Capture the cell that displays the provided text and extract its [x, y] central coordinate. 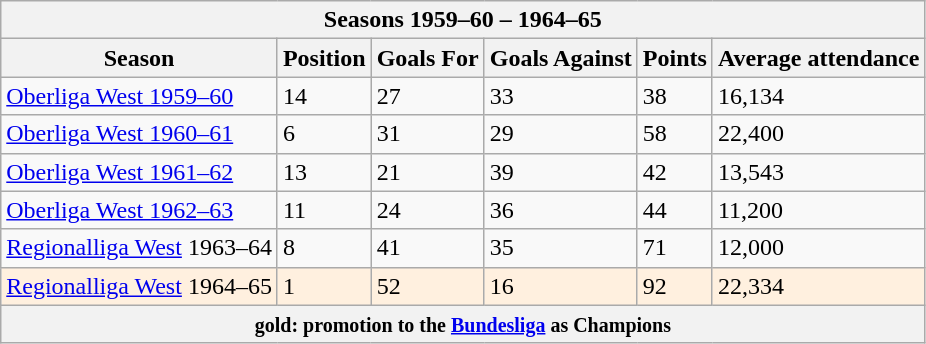
14 [324, 96]
11 [324, 210]
35 [560, 248]
22,400 [818, 134]
33 [560, 96]
38 [674, 96]
Goals Against [560, 58]
58 [674, 134]
Oberliga West 1959–60 [140, 96]
24 [428, 210]
44 [674, 210]
52 [428, 286]
Seasons 1959–60 – 1964–65 [463, 20]
Position [324, 58]
31 [428, 134]
13 [324, 172]
21 [428, 172]
41 [428, 248]
29 [560, 134]
gold: promotion to the Bundesliga as Champions [463, 324]
Average attendance [818, 58]
6 [324, 134]
1 [324, 286]
12,000 [818, 248]
Regionalliga West 1963–64 [140, 248]
Regionalliga West 1964–65 [140, 286]
8 [324, 248]
11,200 [818, 210]
Points [674, 58]
16,134 [818, 96]
Oberliga West 1960–61 [140, 134]
22,334 [818, 286]
13,543 [818, 172]
Goals For [428, 58]
Oberliga West 1961–62 [140, 172]
39 [560, 172]
92 [674, 286]
Oberliga West 1962–63 [140, 210]
16 [560, 286]
42 [674, 172]
Season [140, 58]
71 [674, 248]
36 [560, 210]
27 [428, 96]
